Scan for the cell matching the given text and deliver its [X, Y] coordinate at center. 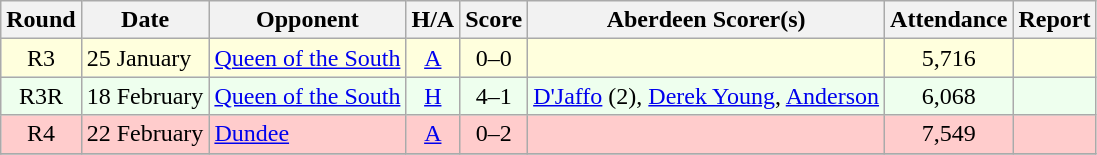
0–0 [494, 58]
Dundee [308, 134]
5,716 [949, 58]
22 February [145, 134]
25 January [145, 58]
6,068 [949, 96]
R3 [41, 58]
Attendance [949, 20]
Date [145, 20]
18 February [145, 96]
Opponent [308, 20]
H/A [433, 20]
4–1 [494, 96]
D'Jaffo (2), Derek Young, Anderson [706, 96]
0–2 [494, 134]
7,549 [949, 134]
H [433, 96]
R3R [41, 96]
Round [41, 20]
Report [1054, 20]
Score [494, 20]
R4 [41, 134]
Aberdeen Scorer(s) [706, 20]
